Provide the [x, y] coordinate of the cell's center where the given text is located.  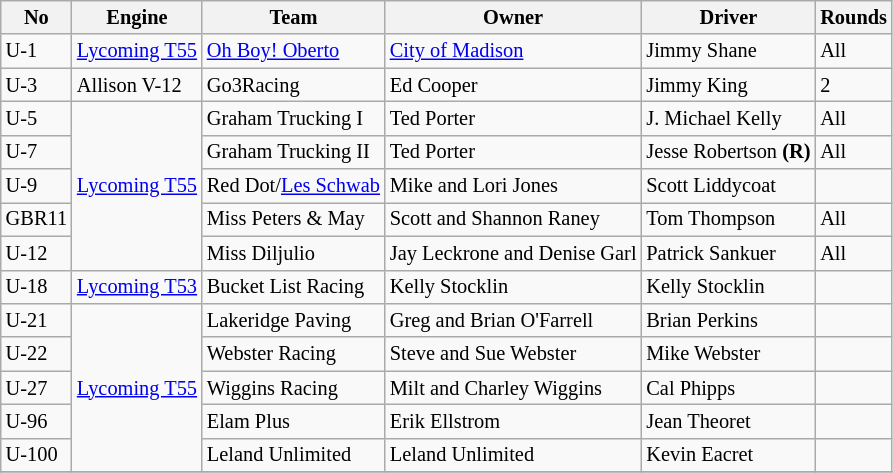
Miss Diljulio [294, 253]
Webster Racing [294, 354]
Wiggins Racing [294, 388]
Team [294, 17]
Ed Cooper [514, 85]
U-3 [36, 85]
Miss Peters & May [294, 219]
Jesse Robertson (R) [728, 152]
Mike and Lori Jones [514, 186]
Jay Leckrone and Denise Garl [514, 253]
Engine [137, 17]
U-7 [36, 152]
Rounds [854, 17]
U-22 [36, 354]
U-18 [36, 287]
Brian Perkins [728, 320]
Owner [514, 17]
City of Madison [514, 51]
Go3Racing [294, 85]
Oh Boy! Oberto [294, 51]
Steve and Sue Webster [514, 354]
Elam Plus [294, 421]
Jimmy Shane [728, 51]
Erik Ellstrom [514, 421]
Graham Trucking II [294, 152]
Scott and Shannon Raney [514, 219]
Lycoming T53 [137, 287]
Allison V-12 [137, 85]
U-5 [36, 118]
Bucket List Racing [294, 287]
Graham Trucking I [294, 118]
Patrick Sankuer [728, 253]
Mike Webster [728, 354]
U-96 [36, 421]
U-12 [36, 253]
Red Dot/Les Schwab [294, 186]
Jimmy King [728, 85]
U-9 [36, 186]
Driver [728, 17]
Jean Theoret [728, 421]
Cal Phipps [728, 388]
U-100 [36, 455]
No [36, 17]
Lakeridge Paving [294, 320]
Greg and Brian O'Farrell [514, 320]
Milt and Charley Wiggins [514, 388]
Scott Liddycoat [728, 186]
U-27 [36, 388]
Kevin Eacret [728, 455]
U-21 [36, 320]
GBR11 [36, 219]
J. Michael Kelly [728, 118]
U-1 [36, 51]
Tom Thompson [728, 219]
2 [854, 85]
